For the text-containing cell, return its midpoint in (X, Y) coordinate format. 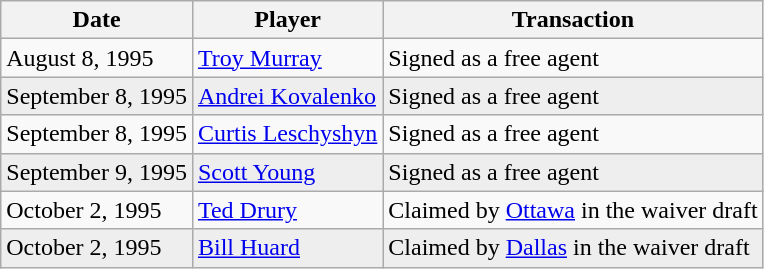
Claimed by Dallas in the waiver draft (573, 248)
Curtis Leschyshyn (287, 134)
Player (287, 20)
Scott Young (287, 172)
Andrei Kovalenko (287, 96)
Date (97, 20)
Bill Huard (287, 248)
Ted Drury (287, 210)
September 9, 1995 (97, 172)
Troy Murray (287, 58)
Transaction (573, 20)
August 8, 1995 (97, 58)
Claimed by Ottawa in the waiver draft (573, 210)
